Output the (x, y) coordinate of the center of the cell containing the given text.  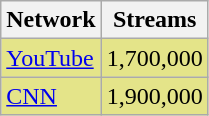
1,900,000 (154, 96)
Network (51, 20)
YouTube (51, 58)
Streams (154, 20)
CNN (51, 96)
1,700,000 (154, 58)
